Extract the (x, y) coordinate from the center of the cell holding the provided text.  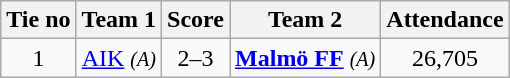
Score (196, 20)
Team 1 (119, 20)
26,705 (445, 58)
Attendance (445, 20)
1 (38, 58)
Malmö FF (A) (306, 58)
Team 2 (306, 20)
AIK (A) (119, 58)
2–3 (196, 58)
Tie no (38, 20)
